Provide the (x, y) coordinate of the cell's center where the given text is located.  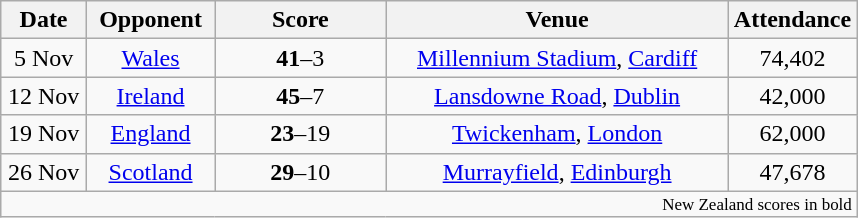
Lansdowne Road, Dublin (557, 96)
5 Nov (44, 58)
62,000 (792, 134)
23–19 (300, 134)
England (150, 134)
Wales (150, 58)
12 Nov (44, 96)
Opponent (150, 20)
19 Nov (44, 134)
Ireland (150, 96)
Date (44, 20)
26 Nov (44, 172)
Score (300, 20)
Attendance (792, 20)
Venue (557, 20)
74,402 (792, 58)
29–10 (300, 172)
Scotland (150, 172)
47,678 (792, 172)
Murrayfield, Edinburgh (557, 172)
Twickenham, London (557, 134)
Millennium Stadium, Cardiff (557, 58)
42,000 (792, 96)
45–7 (300, 96)
41–3 (300, 58)
New Zealand scores in bold (429, 204)
